For the text-containing cell, return its midpoint in (x, y) coordinate format. 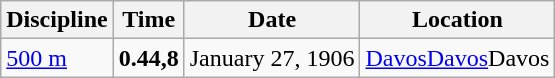
500 m (57, 58)
Time (148, 20)
Discipline (57, 20)
Date (272, 20)
January 27, 1906 (272, 58)
0.44,8 (148, 58)
Location (458, 20)
DavosDavosDavos (458, 58)
